Extract the (X, Y) coordinate from the center of the cell holding the provided text.  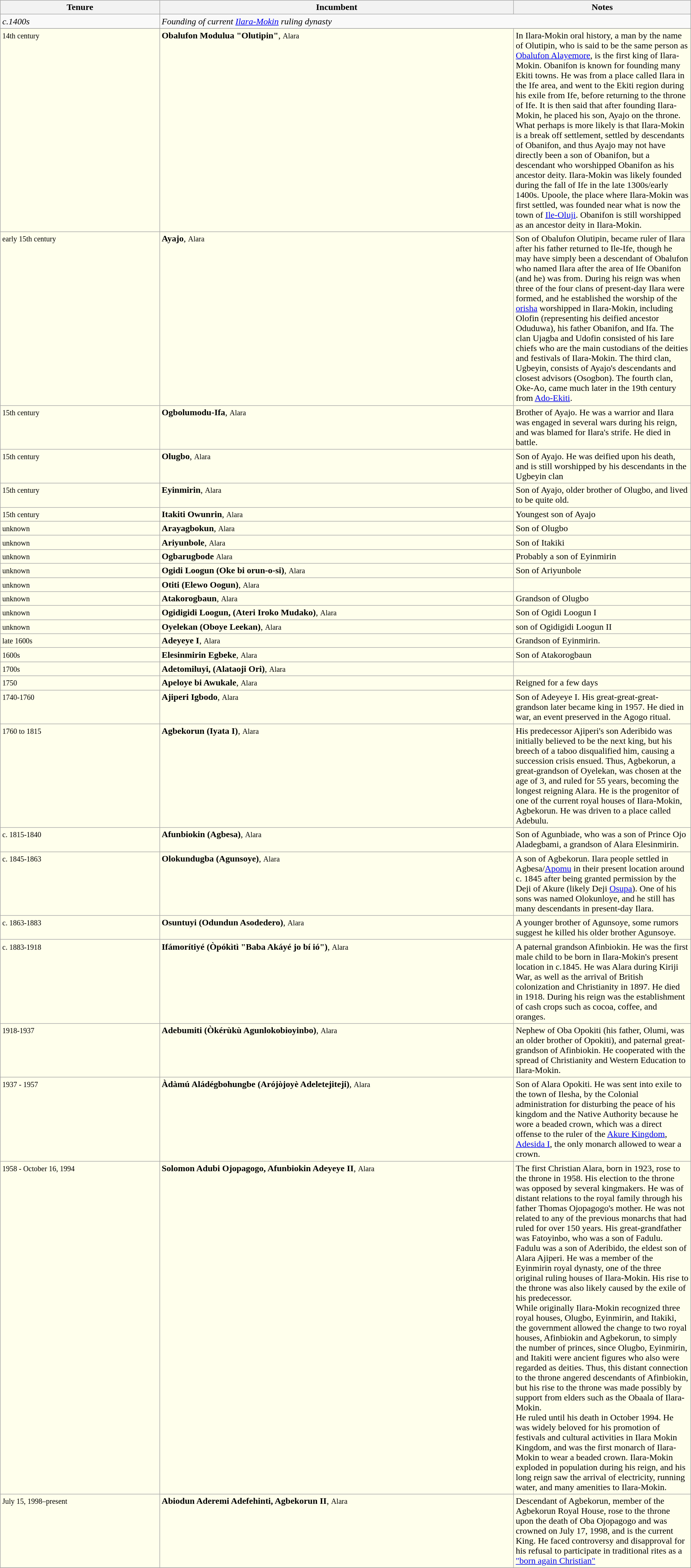
Incumbent (337, 7)
Ajiperi Igbodo, Alara (337, 707)
Olugbo, Alara (337, 466)
late 1600s (80, 641)
Ogbolumodu-Ifa, Alara (337, 427)
c. 1863-1883 (80, 927)
1740-1760 (80, 707)
Eyinmirin, Alara (337, 495)
1750 (80, 683)
Apeloye bi Awukale, Alara (337, 683)
Atakorogbaun, Alara (337, 599)
Ogidi Loogun (Oke bi orun-o-si), Alara (337, 570)
Oyelekan (Oboye Leekan), Alara (337, 627)
Son of Olugbo (602, 528)
Itakiti Owunrin, Alara (337, 514)
Son of Ayajo, older brother of Olugbo, and lived to be quite old. (602, 495)
Agbekorun (Iyata I), Alara (337, 776)
Tenure (80, 7)
Probably a son of Eyinmirin (602, 556)
Notes (602, 7)
Brother of Ayajo. He was a warrior and Ilara was engaged in several wars during his reign, and was blamed for Ilara's strife. He died in battle. (602, 427)
Obalufon Modulua "Olutipin", Alara (337, 130)
Olokundugba (Agunsoye), Alara (337, 884)
Son of Ariyunbole (602, 570)
Son of Atakorogbaun (602, 655)
Ayajo, Alara (337, 319)
Otiti (Elewo Oogun), Alara (337, 584)
Youngest son of Ayajo (602, 514)
Adetomiluyi, (Alataoji Ori), Alara (337, 669)
July 15, 1998–present (80, 1531)
Grandson of Olugbo (602, 599)
c. 1845-1863 (80, 884)
c.1400s (80, 21)
A younger brother of Agunsoye, some rumors suggest he killed his older brother Agunsoye. (602, 927)
Elesinmirin Egbeke, Alara (337, 655)
early 15th century (80, 319)
Solomon Adubi Ojopagogo, Afunbiokin Adeyeye II, Alara (337, 1328)
Son of Ogidi Loogun I (602, 613)
Abiodun Aderemi Adefehinti, Agbekorun II, Alara (337, 1531)
1760 to 1815 (80, 776)
Arayagbokun, Alara (337, 528)
son of Ogidigidi Loogun II (602, 627)
14th century (80, 130)
Son of Itakiki (602, 542)
Ariyunbole, Alara (337, 542)
Reigned for a few days (602, 683)
1700s (80, 669)
Adebumiti (Òkérùkù Agunlokobioyinbo), Alara (337, 1050)
1918-1937 (80, 1050)
Son of Adeyeye I. His great-great-great-grandson later became king in 1957. He died in war, an event preserved in the Agogo ritual. (602, 707)
1958 - October 16, 1994 (80, 1328)
Ogidigidi Loogun, (Ateri Iroko Mudako), Alara (337, 613)
Ifámorítiyé (Òpókìtì "Baba Akáyé jo bí ió"), Alara (337, 981)
Son of Ayajo. He was deified upon his death, and is still worshipped by his descendants in the Ugbeyin clan (602, 466)
Àdàmú Aládégbohungbe (Arójòjoyè Adeletejiteji), Alara (337, 1119)
c. 1883-1918 (80, 981)
Founding of current Ilara-Mokin ruling dynasty (425, 21)
Adeyeye I, Alara (337, 641)
Grandson of Eyinmirin. (602, 641)
c. 1815-1840 (80, 839)
Osuntuyi (Odundun Asodedero), Alara (337, 927)
Ogbarugbode Alara (337, 556)
Afunbiokin (Agbesa), Alara (337, 839)
Son of Agunbiade, who was a son of Prince Ojo Aladegbami, a grandson of Alara Elesinmirin. (602, 839)
1600s (80, 655)
1937 - 1957 (80, 1119)
